Scan for the cell matching the given text and deliver its [X, Y] coordinate at center. 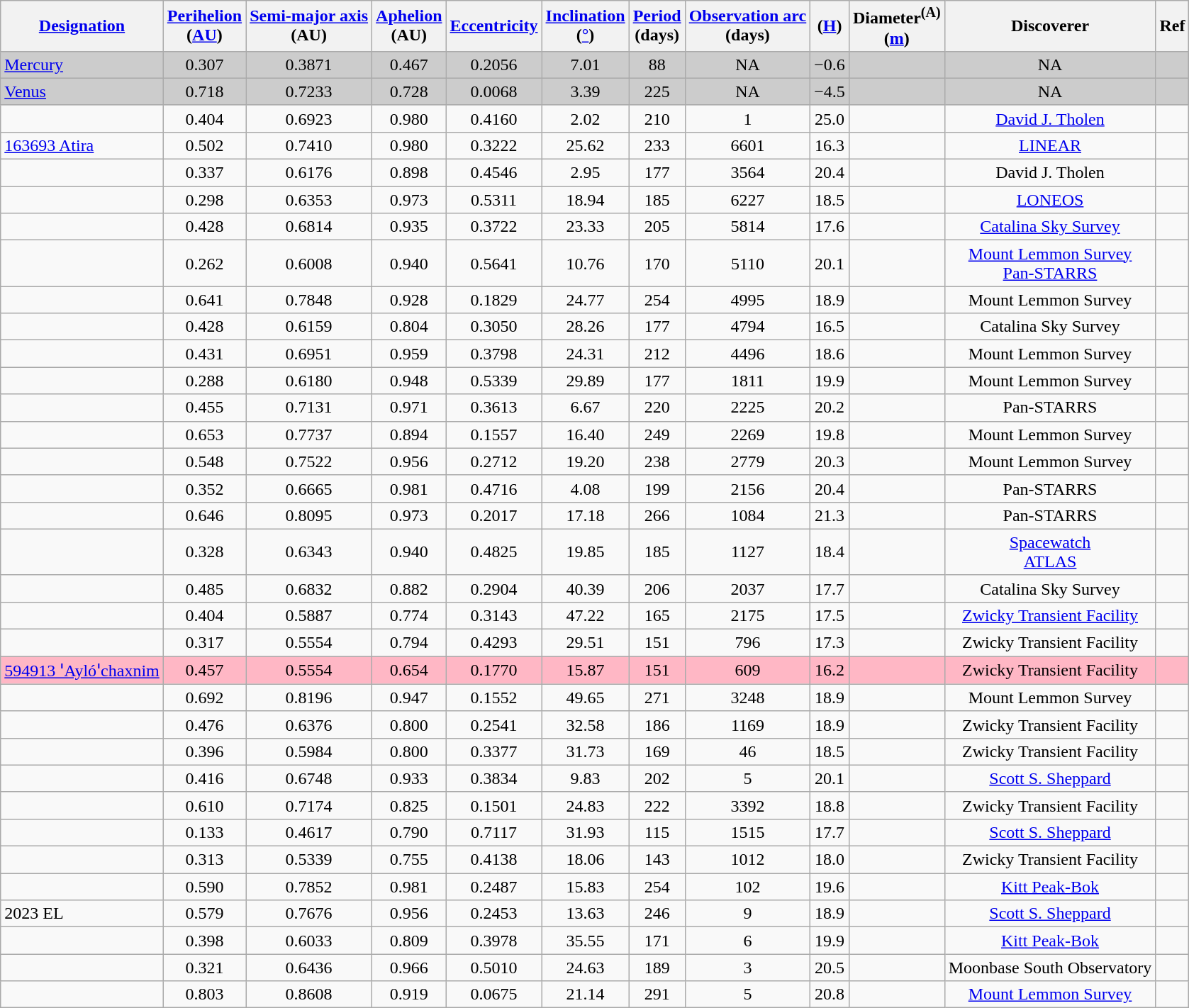
(H) [830, 26]
271 [657, 698]
0.3871 [309, 65]
Designation [82, 26]
7.01 [586, 65]
0.6951 [309, 354]
31.93 [586, 832]
0.457 [204, 671]
0.2487 [493, 887]
31.73 [586, 751]
3248 [747, 698]
0.317 [204, 643]
40.39 [586, 588]
Semi-major axis(AU) [309, 26]
0.7233 [309, 91]
16.2 [830, 671]
21.3 [830, 515]
0.133 [204, 832]
Venus [82, 91]
2156 [747, 488]
0.8095 [309, 515]
35.55 [586, 941]
189 [657, 968]
0.3722 [493, 227]
2269 [747, 435]
Diameter(A)(m) [896, 26]
0.6343 [309, 551]
0.794 [409, 643]
Ref [1173, 26]
0.7131 [309, 408]
0.4716 [493, 488]
3 [747, 968]
0.966 [409, 968]
0.7737 [309, 435]
10.76 [586, 264]
25.0 [830, 118]
5814 [747, 227]
238 [657, 461]
205 [657, 227]
0.4617 [309, 832]
17.5 [830, 615]
0.416 [204, 778]
222 [657, 805]
0.262 [204, 264]
0.5984 [309, 751]
15.87 [586, 671]
17.18 [586, 515]
3564 [747, 173]
Eccentricity [493, 26]
1 [747, 118]
0.947 [409, 698]
21.14 [586, 995]
6601 [747, 145]
0.1552 [493, 698]
796 [747, 643]
0.4138 [493, 860]
206 [657, 588]
0.321 [204, 968]
0.882 [409, 588]
6 [747, 941]
6227 [747, 200]
0.654 [409, 671]
0.3834 [493, 778]
Aphelion(AU) [409, 26]
0.467 [409, 65]
24.31 [586, 354]
0.3613 [493, 408]
0.825 [409, 805]
−0.6 [830, 65]
Moonbase South Observatory [1050, 968]
16.5 [830, 327]
186 [657, 724]
0.7852 [309, 887]
0.728 [409, 91]
0.610 [204, 805]
23.33 [586, 227]
0.0068 [493, 91]
0.4546 [493, 173]
291 [657, 995]
0.6832 [309, 588]
115 [657, 832]
0.6033 [309, 941]
Perihelion(AU) [204, 26]
2037 [747, 588]
0.948 [409, 381]
Period(days) [657, 26]
0.485 [204, 588]
169 [657, 751]
2779 [747, 461]
0.809 [409, 941]
0.396 [204, 751]
171 [657, 941]
20.3 [830, 461]
0.6159 [309, 327]
6.67 [586, 408]
49.65 [586, 698]
266 [657, 515]
25.62 [586, 145]
0.8196 [309, 698]
0.774 [409, 615]
1127 [747, 551]
46 [747, 751]
0.352 [204, 488]
0.6176 [309, 173]
1515 [747, 832]
0.6748 [309, 778]
Discoverer [1050, 26]
0.3978 [493, 941]
0.803 [204, 995]
0.288 [204, 381]
0.718 [204, 91]
9.83 [586, 778]
15.83 [586, 887]
17.3 [830, 643]
233 [657, 145]
0.0675 [493, 995]
0.7117 [493, 832]
0.3143 [493, 615]
0.2056 [493, 65]
0.5887 [309, 615]
1811 [747, 381]
18.0 [830, 860]
0.6665 [309, 488]
2023 EL [82, 914]
0.928 [409, 300]
0.2904 [493, 588]
0.641 [204, 300]
0.2017 [493, 515]
199 [657, 488]
13.63 [586, 914]
0.548 [204, 461]
0.313 [204, 860]
18.94 [586, 200]
249 [657, 435]
0.692 [204, 698]
88 [657, 65]
0.1829 [493, 300]
18.8 [830, 805]
163693 Atira [82, 145]
0.4160 [493, 118]
4794 [747, 327]
18.06 [586, 860]
24.77 [586, 300]
17.6 [830, 227]
0.755 [409, 860]
18.4 [830, 551]
0.328 [204, 551]
4995 [747, 300]
0.2453 [493, 914]
1012 [747, 860]
SpacewatchATLAS [1050, 551]
0.590 [204, 887]
0.6923 [309, 118]
0.959 [409, 354]
20.2 [830, 408]
0.3798 [493, 354]
47.22 [586, 615]
0.653 [204, 435]
Inclination(°) [586, 26]
19.6 [830, 887]
4.08 [586, 488]
609 [747, 671]
0.3050 [493, 327]
0.1501 [493, 805]
4496 [747, 354]
0.5010 [493, 968]
0.6008 [309, 264]
29.51 [586, 643]
24.83 [586, 805]
0.898 [409, 173]
0.790 [409, 832]
18.6 [830, 354]
0.502 [204, 145]
1084 [747, 515]
0.894 [409, 435]
170 [657, 264]
0.4825 [493, 551]
0.971 [409, 408]
0.6376 [309, 724]
0.431 [204, 354]
0.5641 [493, 264]
2225 [747, 408]
19.85 [586, 551]
LONEOS [1050, 200]
9 [747, 914]
0.398 [204, 941]
3.39 [586, 91]
16.3 [830, 145]
0.476 [204, 724]
0.7676 [309, 914]
143 [657, 860]
0.1557 [493, 435]
5110 [747, 264]
0.7410 [309, 145]
202 [657, 778]
2.02 [586, 118]
0.6180 [309, 381]
2.95 [586, 173]
−4.5 [830, 91]
212 [657, 354]
0.2541 [493, 724]
225 [657, 91]
0.337 [204, 173]
0.6436 [309, 968]
0.6353 [309, 200]
28.26 [586, 327]
0.919 [409, 995]
20.8 [830, 995]
0.3222 [493, 145]
0.7522 [309, 461]
0.7174 [309, 805]
32.58 [586, 724]
0.579 [204, 914]
210 [657, 118]
0.298 [204, 200]
594913 ꞌAylóꞌchaxnim [82, 671]
3392 [747, 805]
Observation arc(days) [747, 26]
0.804 [409, 327]
102 [747, 887]
Mercury [82, 65]
0.6814 [309, 227]
19.20 [586, 461]
0.2712 [493, 461]
0.8608 [309, 995]
0.1770 [493, 671]
20.5 [830, 968]
Mount Lemmon SurveyPan-STARRS [1050, 264]
19.8 [830, 435]
LINEAR [1050, 145]
0.4293 [493, 643]
0.5311 [493, 200]
0.935 [409, 227]
0.7848 [309, 300]
0.3377 [493, 751]
29.89 [586, 381]
0.646 [204, 515]
165 [657, 615]
24.63 [586, 968]
0.307 [204, 65]
0.933 [409, 778]
246 [657, 914]
2175 [747, 615]
16.40 [586, 435]
220 [657, 408]
0.455 [204, 408]
1169 [747, 724]
